From the cell containing the given text, extract its center point as [x, y] coordinate. 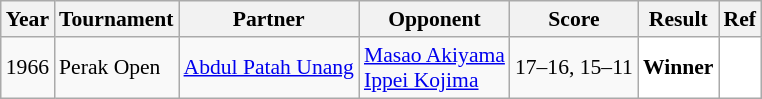
Partner [269, 19]
Opponent [434, 19]
Tournament [116, 19]
Winner [678, 68]
Perak Open [116, 68]
Year [28, 19]
Score [574, 19]
17–16, 15–11 [574, 68]
Abdul Patah Unang [269, 68]
Masao Akiyama Ippei Kojima [434, 68]
Ref [739, 19]
Result [678, 19]
1966 [28, 68]
